Identify which cell holds the provided text, then report its [x, y] central coordinate. 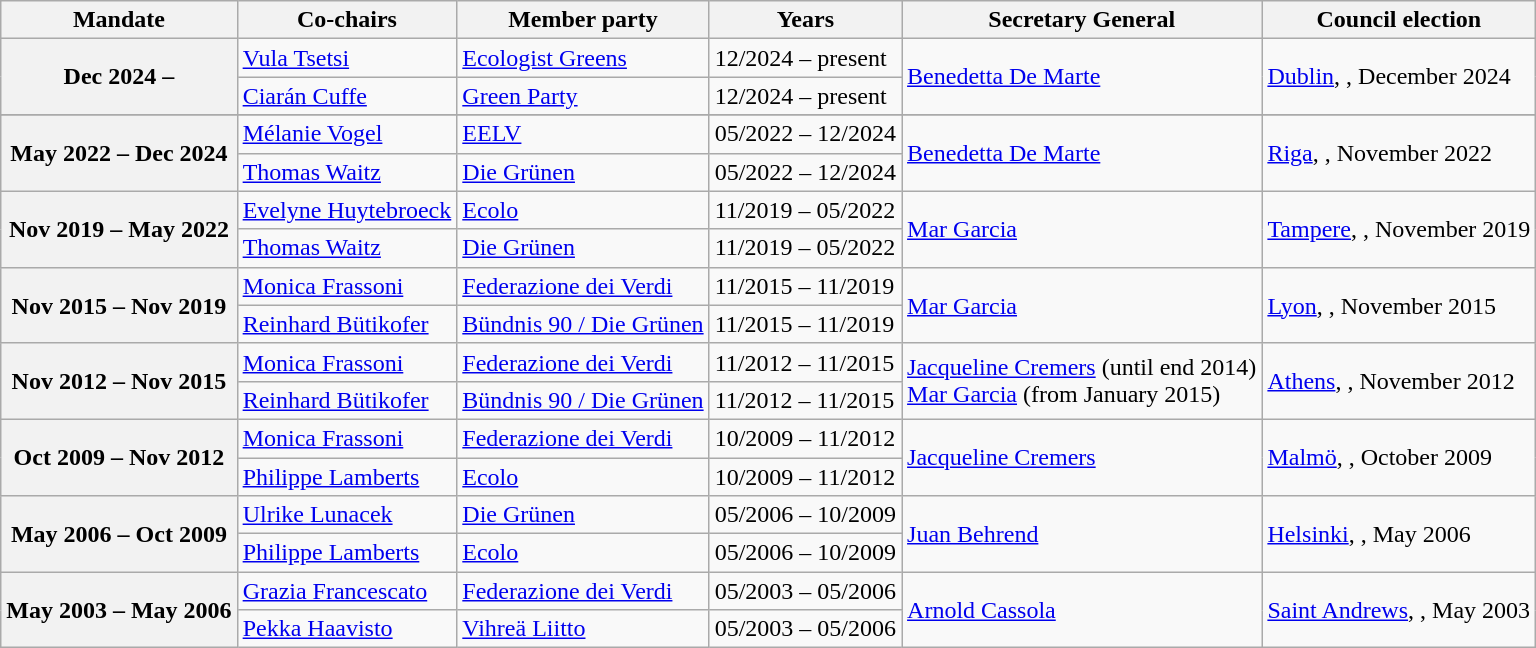
Member party [583, 20]
Green Party [583, 96]
Athens, , November 2012 [1399, 381]
Secretary General [1082, 20]
Saint Andrews, , May 2003 [1399, 610]
Council election [1399, 20]
Juan Behrend [1082, 534]
Evelyne Huytebroeck [347, 210]
Ecologist Greens [583, 58]
Nov 2019 – May 2022 [119, 229]
Arnold Cassola [1082, 610]
Oct 2009 – Nov 2012 [119, 457]
EELV [583, 134]
Nov 2012 – Nov 2015 [119, 381]
Lyon, , November 2015 [1399, 305]
Tampere, , November 2019 [1399, 229]
Vula Tsetsi [347, 58]
Vihreä Liitto [583, 629]
Mélanie Vogel [347, 134]
May 2006 – Oct 2009 [119, 534]
Dec 2024 – [119, 77]
Helsinki, , May 2006 [1399, 534]
Ulrike Lunacek [347, 515]
Ciarán Cuffe [347, 96]
Pekka Haavisto [347, 629]
Jacqueline Cremers [1082, 457]
Grazia Francescato [347, 591]
Jacqueline Cremers (until end 2014) Mar Garcia (from January 2015) [1082, 381]
May 2003 – May 2006 [119, 610]
Co-chairs [347, 20]
May 2022 – Dec 2024 [119, 153]
Malmö, , October 2009 [1399, 457]
Mandate [119, 20]
Nov 2015 – Nov 2019 [119, 305]
Dublin, , December 2024 [1399, 77]
Years [805, 20]
Riga, , November 2022 [1399, 153]
